Locate the cell with the specified text and output its [x, y] center coordinate. 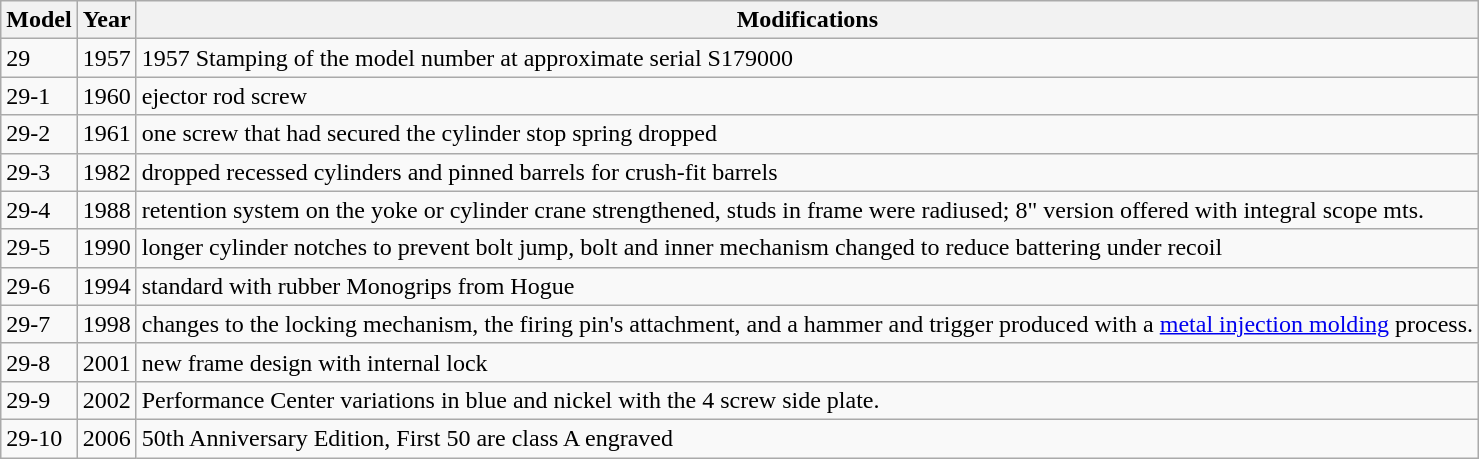
dropped recessed cylinders and pinned barrels for crush-fit barrels [807, 172]
1994 [106, 286]
Performance Center variations in blue and nickel with the 4 screw side plate. [807, 400]
1957 Stamping of the model number at approximate serial S179000 [807, 58]
29-5 [39, 248]
new frame design with internal lock [807, 362]
1990 [106, 248]
29-2 [39, 134]
2006 [106, 438]
1988 [106, 210]
standard with rubber Monogrips from Hogue [807, 286]
one screw that had secured the cylinder stop spring dropped [807, 134]
ejector rod screw [807, 96]
29-9 [39, 400]
29-4 [39, 210]
29-8 [39, 362]
29-1 [39, 96]
retention system on the yoke or cylinder crane strengthened, studs in frame were radiused; 8" version offered with integral scope mts. [807, 210]
2002 [106, 400]
29-3 [39, 172]
2001 [106, 362]
29-10 [39, 438]
1982 [106, 172]
29 [39, 58]
50th Anniversary Edition, First 50 are class A engraved [807, 438]
Modifications [807, 20]
changes to the locking mechanism, the firing pin's attachment, and a hammer and trigger produced with a metal injection molding process. [807, 324]
29-6 [39, 286]
1957 [106, 58]
1960 [106, 96]
Year [106, 20]
Model [39, 20]
longer cylinder notches to prevent bolt jump, bolt and inner mechanism changed to reduce battering under recoil [807, 248]
29-7 [39, 324]
1961 [106, 134]
1998 [106, 324]
